Locate the cell with the specified text and output its (x, y) center coordinate. 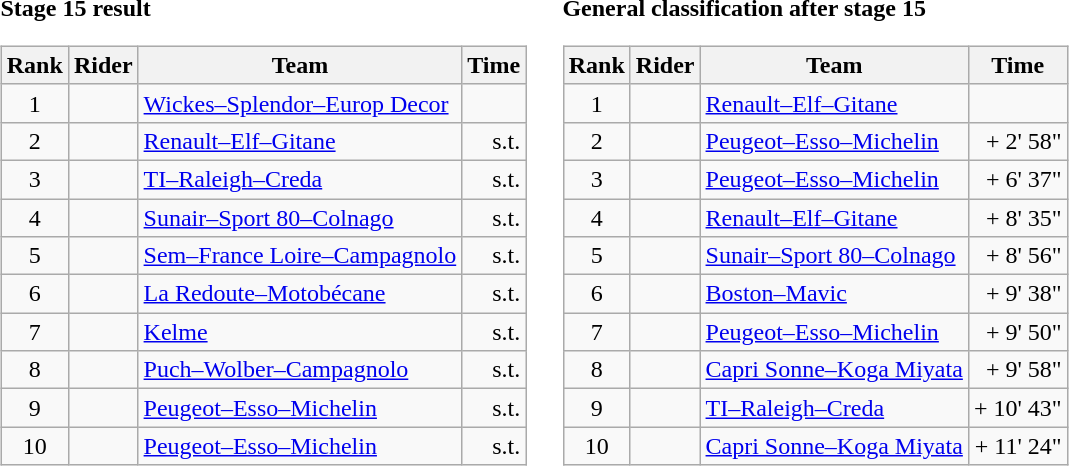
Kelme (300, 332)
+ 8' 35" (1018, 217)
+ 6' 37" (1018, 179)
Puch–Wolber–Campagnolo (300, 370)
+ 8' 56" (1018, 256)
Wickes–Splendor–Europ Decor (300, 103)
Sem–France Loire–Campagnolo (300, 256)
+ 11' 24" (1018, 446)
+ 9' 58" (1018, 370)
+ 9' 38" (1018, 294)
Boston–Mavic (834, 294)
La Redoute–Motobécane (300, 294)
+ 9' 50" (1018, 332)
+ 2' 58" (1018, 141)
+ 10' 43" (1018, 408)
